Provide the (X, Y) coordinate of the cell's center where the given text is located.  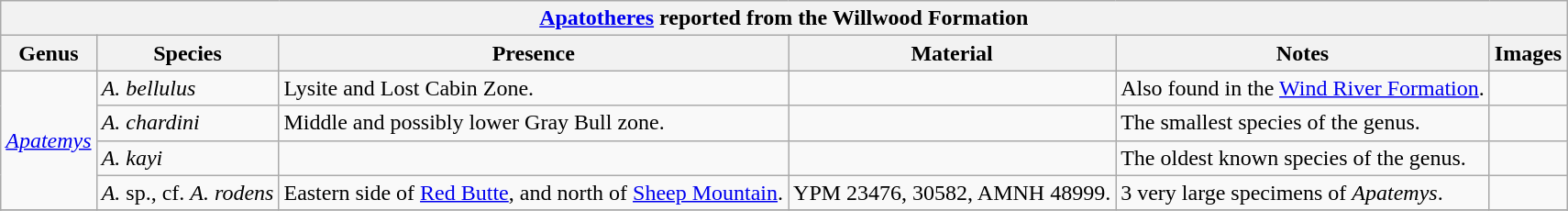
Apatotheres reported from the Willwood Formation (784, 18)
A. sp., cf. A. rodens (187, 193)
A. bellulus (187, 88)
Genus (49, 53)
The smallest species of the genus. (1303, 123)
3 very large specimens of Apatemys. (1303, 193)
Also found in the Wind River Formation. (1303, 88)
Lysite and Lost Cabin Zone. (534, 88)
A. chardini (187, 123)
Material (952, 53)
Apatemys (49, 140)
Notes (1303, 53)
Eastern side of Red Butte, and north of Sheep Mountain. (534, 193)
Presence (534, 53)
The oldest known species of the genus. (1303, 158)
YPM 23476, 30582, AMNH 48999. (952, 193)
A. kayi (187, 158)
Species (187, 53)
Images (1528, 53)
Middle and possibly lower Gray Bull zone. (534, 123)
